Return [x, y] of the center of cell containing provided text 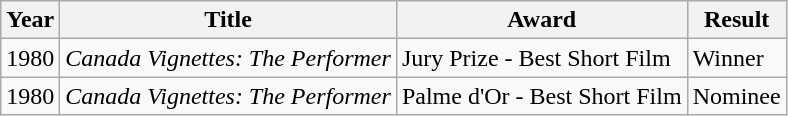
Winner [736, 58]
Nominee [736, 96]
Palme d'Or - Best Short Film [542, 96]
Award [542, 20]
Result [736, 20]
Jury Prize - Best Short Film [542, 58]
Title [228, 20]
Year [30, 20]
